Search for the cell housing the specified text and yield its (X, Y) center coordinate. 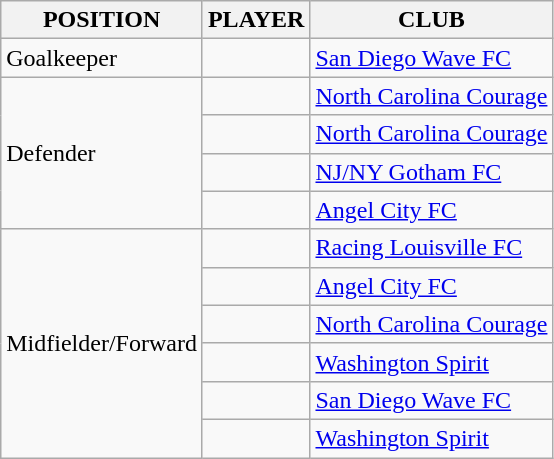
Racing Louisville FC (432, 248)
POSITION (102, 20)
Goalkeeper (102, 58)
NJ/NY Gotham FC (432, 172)
CLUB (432, 20)
Midfielder/Forward (102, 343)
PLAYER (256, 20)
Defender (102, 153)
